Search for the cell housing the specified text and yield its [X, Y] center coordinate. 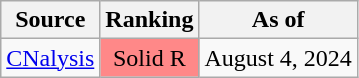
Ranking [150, 20]
As of [278, 20]
Solid R [150, 58]
Source [50, 20]
August 4, 2024 [278, 58]
CNalysis [50, 58]
